Capture the cell that displays the provided text and extract its [X, Y] central coordinate. 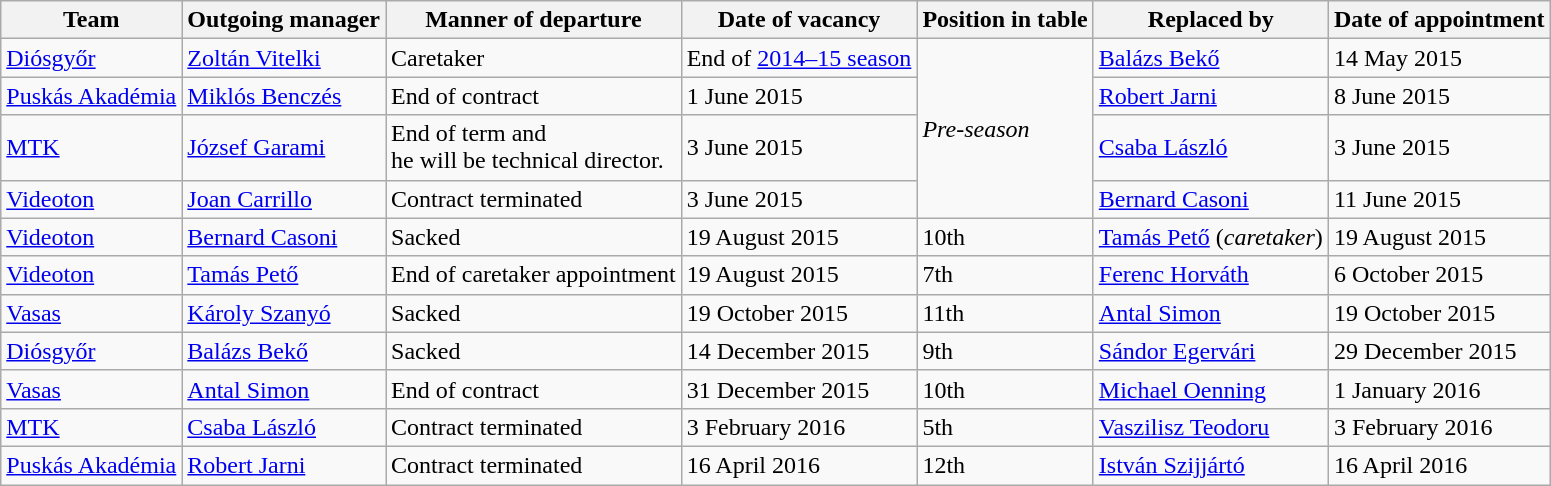
Tamás Pető [284, 275]
István Szijjártó [1210, 465]
Manner of departure [534, 20]
29 December 2015 [1439, 351]
End of term andhe will be technical director. [534, 148]
5th [1005, 427]
14 December 2015 [799, 351]
Date of vacancy [799, 20]
9th [1005, 351]
Ferenc Horváth [1210, 275]
Caretaker [534, 58]
Zoltán Vitelki [284, 58]
11th [1005, 313]
József Garami [284, 148]
Position in table [1005, 20]
31 December 2015 [799, 389]
Joan Carrillo [284, 199]
End of 2014–15 season [799, 58]
Sándor Egervári [1210, 351]
Tamás Pető (caretaker) [1210, 237]
Pre-season [1005, 128]
Michael Oenning [1210, 389]
Miklós Benczés [284, 96]
Vaszilisz Teodoru [1210, 427]
Replaced by [1210, 20]
6 October 2015 [1439, 275]
8 June 2015 [1439, 96]
End of caretaker appointment [534, 275]
Team [92, 20]
Outgoing manager [284, 20]
1 June 2015 [799, 96]
Károly Szanyó [284, 313]
12th [1005, 465]
1 January 2016 [1439, 389]
Date of appointment [1439, 20]
14 May 2015 [1439, 58]
11 June 2015 [1439, 199]
7th [1005, 275]
